Search for the cell housing the specified text and yield its [X, Y] center coordinate. 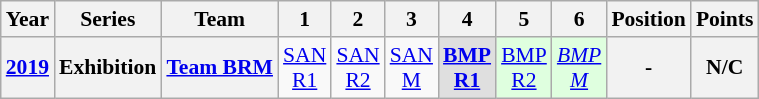
2 [358, 19]
BMPM [579, 68]
Exhibition [108, 68]
Team BRM [220, 68]
Year [28, 19]
Points [725, 19]
3 [412, 19]
Series [108, 19]
- [648, 68]
Team [220, 19]
5 [524, 19]
BMPR2 [524, 68]
2019 [28, 68]
Position [648, 19]
1 [304, 19]
SANR1 [304, 68]
BMPR1 [467, 68]
N/C [725, 68]
SANR2 [358, 68]
SANM [412, 68]
4 [467, 19]
6 [579, 19]
